Return [X, Y] of the center of cell containing provided text 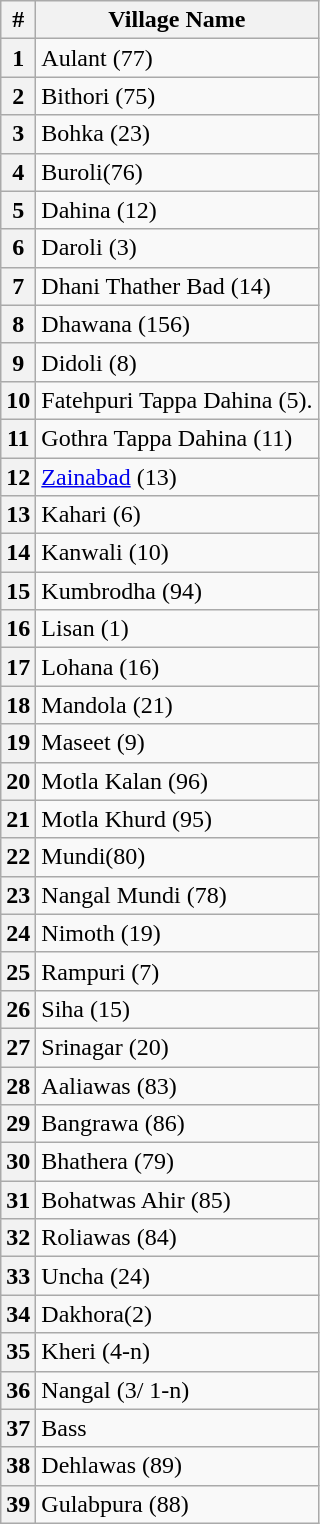
35 [18, 1352]
Roliawas (84) [177, 1238]
Bohatwas Ahir (85) [177, 1200]
Aaliawas (83) [177, 1085]
Rampuri (7) [177, 971]
22 [18, 857]
Nimoth (19) [177, 933]
15 [18, 591]
Fatehpuri Tappa Dahina (5). [177, 400]
Mandola (21) [177, 705]
4 [18, 172]
Lisan (1) [177, 629]
3 [18, 134]
38 [18, 1466]
Bithori (75) [177, 96]
30 [18, 1162]
Gothra Tappa Dahina (11) [177, 438]
Maseet (9) [177, 743]
Daroli (3) [177, 248]
16 [18, 629]
Gulabpura (88) [177, 1504]
36 [18, 1390]
34 [18, 1314]
13 [18, 515]
29 [18, 1124]
8 [18, 324]
Nangal Mundi (78) [177, 895]
Didoli (8) [177, 362]
Mundi(80) [177, 857]
Village Name [177, 20]
Bhathera (79) [177, 1162]
Nangal (3/ 1-n) [177, 1390]
9 [18, 362]
Siha (15) [177, 1009]
31 [18, 1200]
12 [18, 477]
32 [18, 1238]
# [18, 20]
21 [18, 819]
27 [18, 1047]
7 [18, 286]
Motla Kalan (96) [177, 781]
20 [18, 781]
Bohka (23) [177, 134]
37 [18, 1428]
2 [18, 96]
Dahina (12) [177, 210]
Kheri (4-n) [177, 1352]
23 [18, 895]
Buroli(76) [177, 172]
Bass [177, 1428]
Srinagar (20) [177, 1047]
Aulant (77) [177, 58]
Dehlawas (89) [177, 1466]
Kanwali (10) [177, 553]
Bangrawa (86) [177, 1124]
39 [18, 1504]
17 [18, 667]
19 [18, 743]
1 [18, 58]
26 [18, 1009]
Uncha (24) [177, 1276]
10 [18, 400]
5 [18, 210]
Zainabad (13) [177, 477]
Kumbrodha (94) [177, 591]
Dhani Thather Bad (14) [177, 286]
Dhawana (156) [177, 324]
33 [18, 1276]
6 [18, 248]
Lohana (16) [177, 667]
Motla Khurd (95) [177, 819]
18 [18, 705]
Kahari (6) [177, 515]
25 [18, 971]
11 [18, 438]
14 [18, 553]
28 [18, 1085]
24 [18, 933]
Dakhora(2) [177, 1314]
